Detect which cell encompasses the target text, then output its [x, y] center coordinate. 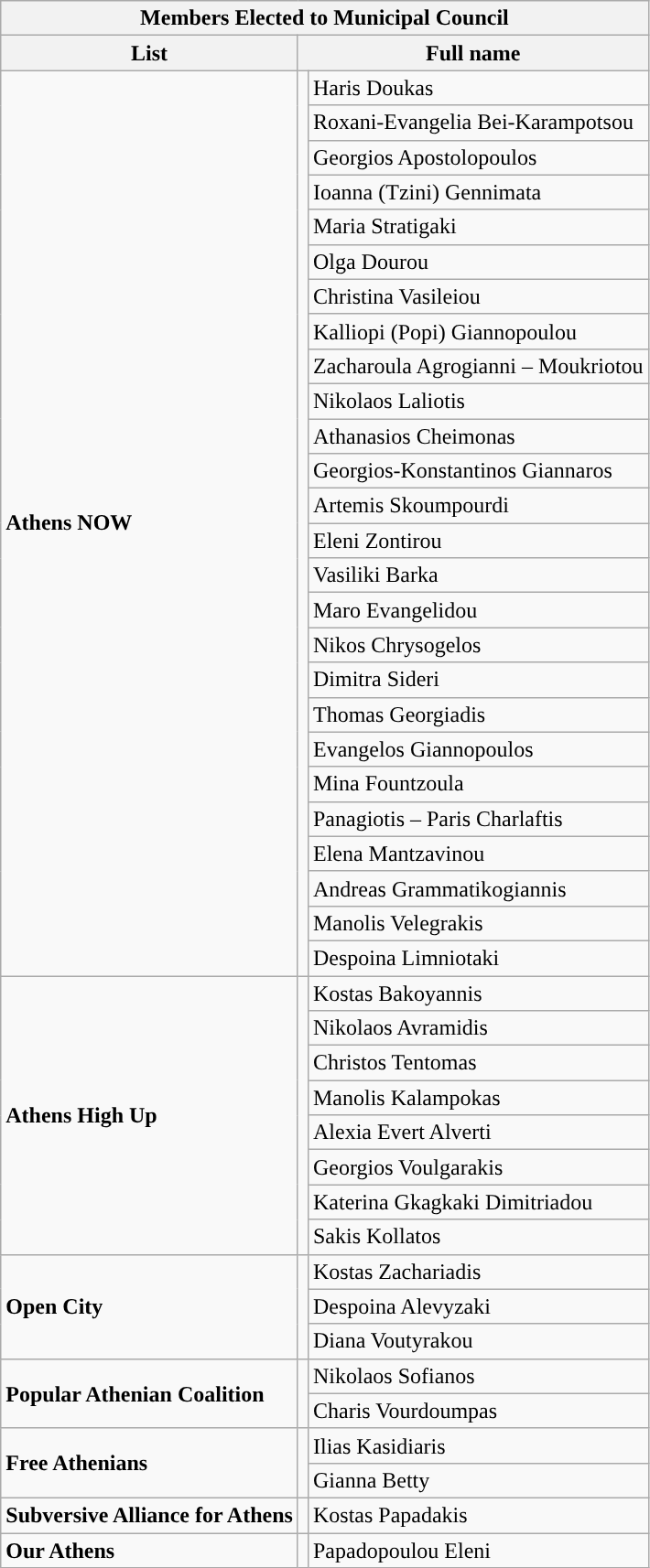
Ioanna (Tzini) Gennimata [478, 192]
Eleni Zontirou [478, 541]
Zacharoula Agrogianni – Moukriotou [478, 366]
Subversive Alliance for Athens [150, 1515]
Charis Vourdoumpas [478, 1411]
Mina Fountzoula [478, 784]
Kalliopi (Popi) Giannopoulou [478, 331]
Evangelos Giannopoulos [478, 749]
Nikolaos Avramidis [478, 1028]
Sakis Kollatos [478, 1237]
Nikolaos Laliotis [478, 401]
Panagiotis – Paris Charlaftis [478, 819]
Manolis Velegrakis [478, 923]
Olga Dourou [478, 262]
Georgios Apostolopoulos [478, 157]
Vasiliki Barka [478, 575]
Popular Athenian Coalition [150, 1393]
Alexia Evert Alverti [478, 1133]
Christina Vasileiou [478, 296]
Diana Voutyrakou [478, 1341]
Despoina Limniotaki [478, 958]
Free Athenians [150, 1463]
Athens High Up [150, 1114]
Full name [472, 53]
Georgios-Konstantinos Giannaros [478, 471]
Elena Mantzavinou [478, 854]
Kostas Bakoyannis [478, 993]
Katerina Gkagkaki Dimitriadou [478, 1202]
Open City [150, 1306]
Papadopoulou Eleni [478, 1551]
Dimitra Sideri [478, 680]
Nikolaos Sofianos [478, 1376]
Roxani-Evangelia Bei-Karampotsou [478, 123]
Maria Stratigaki [478, 227]
Members Elected to Municipal Council [324, 18]
List [150, 53]
Georgios Voulgarakis [478, 1167]
Manolis Kalampokas [478, 1098]
Kostas Zachariadis [478, 1272]
Despoina Alevyzaki [478, 1306]
Kostas Papadakis [478, 1515]
Artemis Skoumpourdi [478, 506]
Athens NOW [150, 523]
Ilias Kasidiaris [478, 1445]
Our Athens [150, 1551]
Haris Doukas [478, 88]
Christos Tentomas [478, 1063]
Nikos Chrysogelos [478, 645]
Athanasios Cheimonas [478, 436]
Andreas Grammatikogiannis [478, 888]
Gianna Betty [478, 1480]
Thomas Georgiadis [478, 714]
Maro Evangelidou [478, 610]
